Determine the [x, y] coordinate at the center of the cell enclosing the given text.  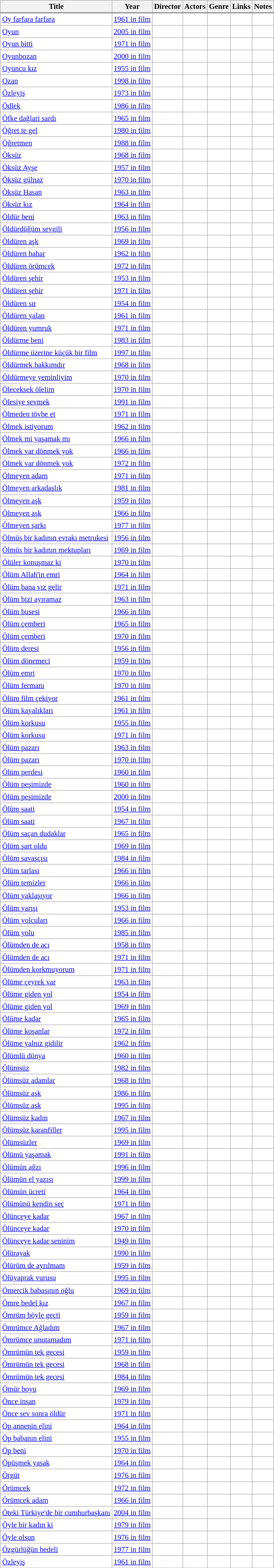
Genre [219, 7]
1998 in film [132, 81]
Ölmüs bir kadının mektupları [56, 550]
Öksüz Hasan [56, 192]
Öğretmen [56, 143]
Öp beni [56, 1451]
Oyun [56, 32]
Özgürlüğün bedeli [56, 1549]
Oyuncu kız [56, 69]
Ölümsüz [56, 1068]
Öksüz kız [56, 204]
Ölümlü dünya [56, 1056]
Ölüm şart oldu [56, 846]
Ölmeyen arkadaşlık [56, 488]
Öleceksek ölelim [56, 390]
1983 in film [132, 340]
Ölürüm de ayrılmam [56, 1266]
1990 in film [132, 1253]
Year [132, 7]
1997 in film [132, 353]
Ölmeden tövbe et [56, 414]
1980 in film [132, 130]
Notes [263, 7]
Title [56, 7]
Ölüm temizler [56, 883]
Ömrümce unutamadım [56, 1340]
1999 in film [132, 1179]
Ölüm perdesi [56, 772]
Ölüm yolcuları [56, 920]
Ölüm emri [56, 673]
Ölüler konuşmaz ki [56, 562]
Öp babanın elini [56, 1438]
Ödlek [56, 106]
Ölüm saçan dudaklar [56, 834]
Ölümden korkmuyorum [56, 970]
Ölünceye kadar seninim [56, 1241]
Öpüşmek yasak [56, 1463]
Ömür boyu [56, 1389]
Ölüm kayalıkları [56, 710]
Ölüm busesi [56, 612]
Ölüm bana vız gelir [56, 587]
Ölüm yolu [56, 933]
Ölümü yaşamak [56, 1154]
1996 in film [132, 1167]
Ölümsüz adamlar [56, 1081]
Ölüm yarışı [56, 908]
Ölmüş bir kadının evrakı metrukesi [56, 538]
Öldüren sır [56, 303]
Öteki Türkiye'de bir cumhurbaşkanı [56, 1513]
Öldürmeye yeminliyim [56, 377]
Ölesiye sevmek [56, 402]
Ölüm bizi ayıramaz [56, 599]
1988 in film [132, 143]
1957 in film [132, 167]
Öldüren yalan [56, 315]
Önce sev sonra öldür [56, 1414]
Ölümün el yazısı [56, 1179]
Ölmeyen adam [56, 476]
2005 in film [132, 32]
Oyunbozan [56, 56]
Ölümün ücreti [56, 1192]
Ömercik babasının oğlu [56, 1290]
Ölümsüz kadın [56, 1118]
Öldür beni [56, 217]
Öğret te gel [56, 130]
Ölümün ağzı [56, 1167]
Ölümsüzler [56, 1142]
Öfke dağlari sardı [56, 118]
2004 in film [132, 1513]
1973 in film [132, 93]
Ölüm fermanı [56, 686]
Oyun bitti [56, 44]
Örgüt [56, 1475]
Ömrüm böyle geçti [56, 1315]
Örümcek adam [56, 1500]
1981 in film [132, 488]
1949 in film [132, 1241]
1982 in film [132, 1068]
Ölüme koşanlar [56, 1031]
Ömre bedel kız [56, 1303]
Ölüm yaklaşıyor [56, 895]
1985 in film [132, 933]
Ölmek mi yaşamak mı [56, 439]
Ölüm film çekiyor [56, 698]
Öp annenin elini [56, 1426]
1958 in film [132, 945]
Öksüz gülnaz [56, 180]
Actors [195, 7]
Ölümünü kendin seç [56, 1204]
Öldüren bahar [56, 254]
Ölüm deresi [56, 649]
Öldürmek hakkımdır [56, 365]
Öksüz [56, 155]
Ölüm Allah'in emri [56, 575]
Önce insan [56, 1401]
Örümcek [56, 1488]
Ölüyaprak vurusu [56, 1278]
Ölüm savaşçısı [56, 858]
Ölüm dönemeci [56, 661]
Ölüm tarlası [56, 871]
Öksüz Ayşe [56, 167]
Director [167, 7]
Ölüme çeyrek var [56, 982]
Öyle olsun [56, 1537]
Oy farfara farfara [56, 19]
Öldüren örümcek [56, 266]
Öldürme üzerine küçük bir film [56, 353]
Ölümsüz karanfiller [56, 1130]
Ölmek istiyorum [56, 426]
Öldürme beni [56, 340]
Links [241, 7]
Ölüme yalnız gidilir [56, 1043]
Ozan [56, 81]
Ölürayak [56, 1253]
Ömrümce Ağladım [56, 1327]
Ölmeyen şarkı [56, 525]
Ölüme kadar [56, 1019]
Öldürdüğüm sevgili [56, 229]
Öyle bir kadın ki [56, 1525]
Öldüren aşk [56, 242]
Öldüren yumruk [56, 328]
